Pinpoint the cell where the given text exists, returning its [X, Y] midpoint coordinate. 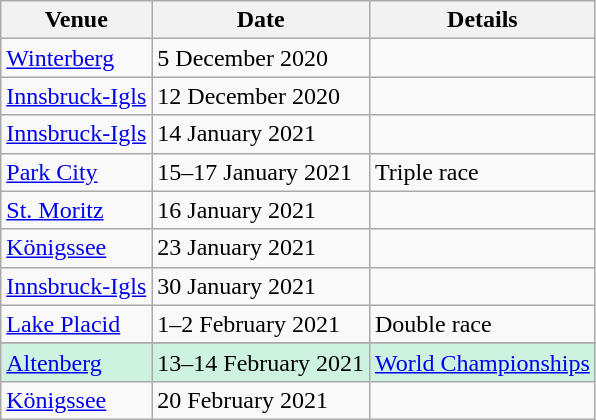
Lake Placid [76, 324]
30 January 2021 [261, 286]
Date [261, 20]
World Championships [482, 362]
14 January 2021 [261, 134]
Details [482, 20]
Altenberg [76, 362]
16 January 2021 [261, 210]
Park City [76, 172]
5 December 2020 [261, 58]
Winterberg [76, 58]
15–17 January 2021 [261, 172]
1–2 February 2021 [261, 324]
Triple race [482, 172]
Venue [76, 20]
23 January 2021 [261, 248]
20 February 2021 [261, 400]
13–14 February 2021 [261, 362]
12 December 2020 [261, 96]
Double race [482, 324]
St. Moritz [76, 210]
